Find where the given text appears and provide that cell's center as (X, Y) coordinate. 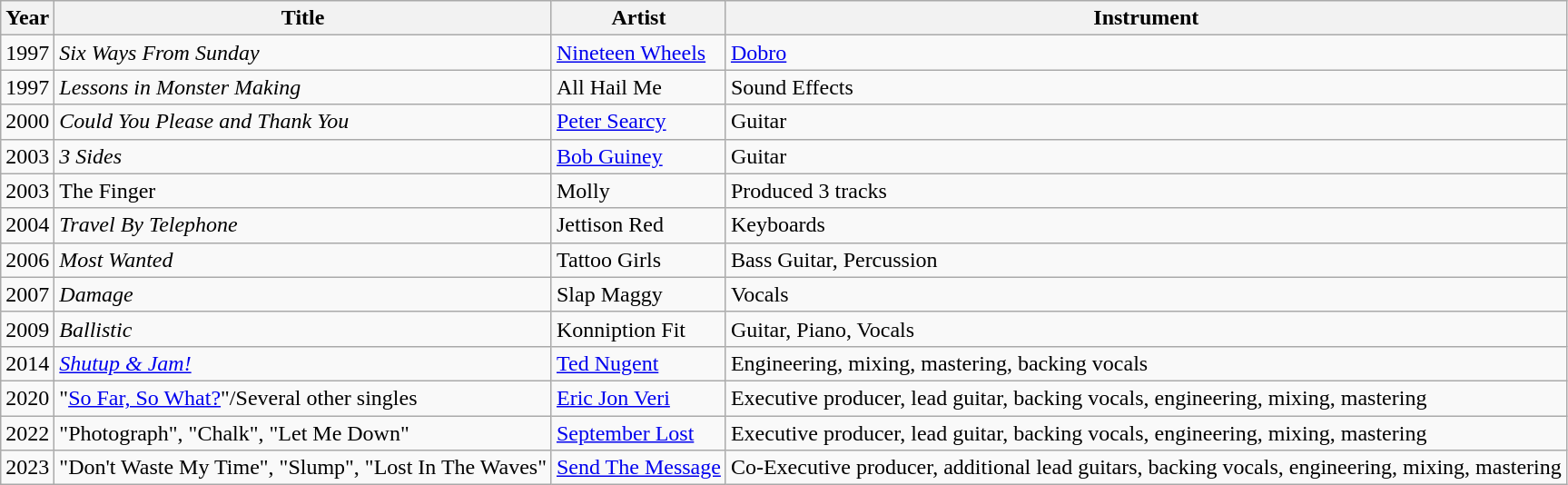
3 Sides (303, 156)
Shutup & Jam! (303, 363)
Damage (303, 294)
"So Far, So What?"/Several other singles (303, 398)
Ballistic (303, 329)
Ted Nugent (638, 363)
Nineteen Wheels (638, 53)
Keyboards (1146, 225)
Artist (638, 18)
Title (303, 18)
Konniption Fit (638, 329)
Jettison Red (638, 225)
"Photograph", "Chalk", "Let Me Down" (303, 433)
Dobro (1146, 53)
Engineering, mixing, mastering, backing vocals (1146, 363)
Year (27, 18)
Travel By Telephone (303, 225)
2009 (27, 329)
2023 (27, 468)
Co-Executive producer, additional lead guitars, backing vocals, engineering, mixing, mastering (1146, 468)
Six Ways From Sunday (303, 53)
2006 (27, 260)
Lessons in Monster Making (303, 87)
2020 (27, 398)
Instrument (1146, 18)
2022 (27, 433)
2007 (27, 294)
Guitar, Piano, Vocals (1146, 329)
2004 (27, 225)
Molly (638, 191)
The Finger (303, 191)
2014 (27, 363)
Most Wanted (303, 260)
Send The Message (638, 468)
Produced 3 tracks (1146, 191)
Sound Effects (1146, 87)
September Lost (638, 433)
Eric Jon Veri (638, 398)
Vocals (1146, 294)
Tattoo Girls (638, 260)
All Hail Me (638, 87)
"Don't Waste My Time", "Slump", "Lost In The Waves" (303, 468)
2000 (27, 122)
Bass Guitar, Percussion (1146, 260)
Slap Maggy (638, 294)
Could You Please and Thank You (303, 122)
Bob Guiney (638, 156)
Peter Searcy (638, 122)
